Capture the cell that displays the provided text and extract its [X, Y] central coordinate. 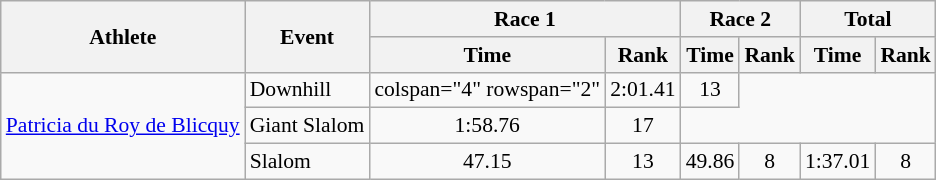
17 [642, 126]
Race 2 [740, 19]
49.86 [710, 162]
1:37.01 [838, 162]
colspan="4" rowspan="2" [487, 90]
Giant Slalom [308, 126]
Race 1 [524, 19]
1:58.76 [487, 126]
Total [868, 19]
47.15 [487, 162]
Slalom [308, 162]
Athlete [123, 36]
Downhill [308, 90]
2:01.41 [642, 90]
Patricia du Roy de Blicquy [123, 126]
Event [308, 36]
